Pinpoint the cell where the given text exists, returning its (X, Y) midpoint coordinate. 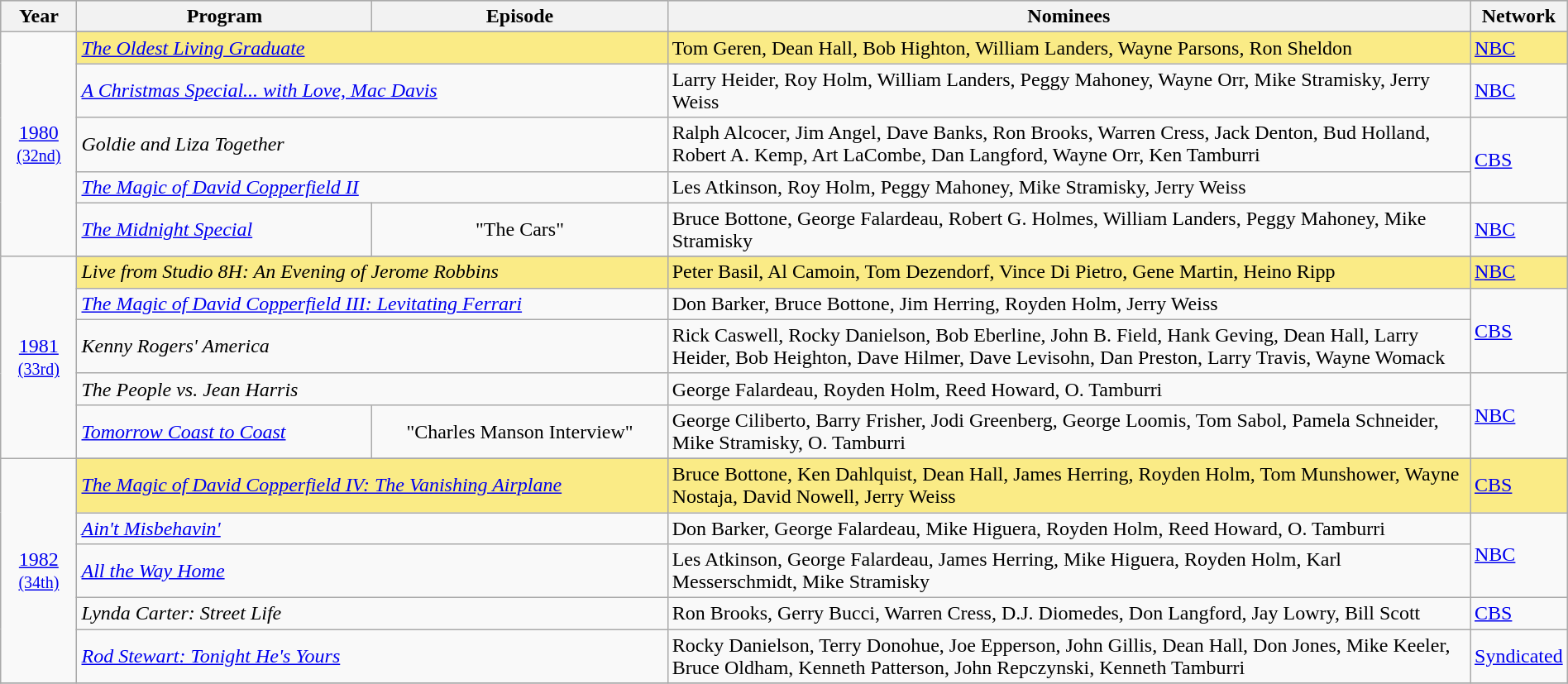
1982(34th) (39, 571)
"Charles Manson Interview" (519, 432)
Year (39, 17)
Tom Geren, Dean Hall, Bob Highton, William Landers, Wayne Parsons, Ron Sheldon (1068, 48)
The Magic of David Copperfield III: Levitating Ferrari (372, 304)
Goldie and Liza Together (372, 144)
Les Atkinson, George Falardeau, James Herring, Mike Higuera, Royden Holm, Karl Messerschmidt, Mike Stramisky (1068, 571)
Program (225, 17)
Peter Basil, Al Camoin, Tom Dezendorf, Vince Di Pietro, Gene Martin, Heino Ripp (1068, 272)
Rod Stewart: Tonight He's Yours (372, 657)
1981(33rd) (39, 357)
1980(32nd) (39, 144)
George Ciliberto, Barry Frisher, Jodi Greenberg, George Loomis, Tom Sabol, Pamela Schneider, Mike Stramisky, O. Tamburri (1068, 432)
The People vs. Jean Harris (372, 389)
Network (1519, 17)
Ain't Misbehavin' (372, 529)
Kenny Rogers' America (372, 346)
Don Barker, George Falardeau, Mike Higuera, Royden Holm, Reed Howard, O. Tamburri (1068, 529)
The Oldest Living Graduate (372, 48)
A Christmas Special... with Love, Mac Davis (372, 91)
Bruce Bottone, George Falardeau, Robert G. Holmes, William Landers, Peggy Mahoney, Mike Stramisky (1068, 230)
Ron Brooks, Gerry Bucci, Warren Cress, D.J. Diomedes, Don Langford, Jay Lowry, Bill Scott (1068, 614)
All the Way Home (372, 571)
Nominees (1068, 17)
Live from Studio 8H: An Evening of Jerome Robbins (372, 272)
Lynda Carter: Street Life (372, 614)
Larry Heider, Roy Holm, William Landers, Peggy Mahoney, Wayne Orr, Mike Stramisky, Jerry Weiss (1068, 91)
Don Barker, Bruce Bottone, Jim Herring, Royden Holm, Jerry Weiss (1068, 304)
Les Atkinson, Roy Holm, Peggy Mahoney, Mike Stramisky, Jerry Weiss (1068, 187)
The Midnight Special (225, 230)
Bruce Bottone, Ken Dahlquist, Dean Hall, James Herring, Royden Holm, Tom Munshower, Wayne Nostaja, David Nowell, Jerry Weiss (1068, 485)
"The Cars" (519, 230)
Syndicated (1519, 657)
The Magic of David Copperfield II (372, 187)
George Falardeau, Royden Holm, Reed Howard, O. Tamburri (1068, 389)
Episode (519, 17)
The Magic of David Copperfield IV: The Vanishing Airplane (372, 485)
Tomorrow Coast to Coast (225, 432)
